Determine the (X, Y) coordinate at the center of the cell enclosing the given text.  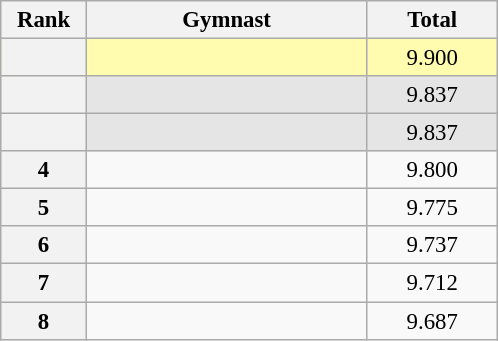
9.687 (432, 321)
Total (432, 20)
6 (44, 245)
9.775 (432, 208)
9.800 (432, 170)
9.900 (432, 58)
7 (44, 283)
5 (44, 208)
Rank (44, 20)
9.712 (432, 283)
Gymnast (226, 20)
9.737 (432, 245)
8 (44, 321)
4 (44, 170)
